From the cell containing the given text, extract its center point as (x, y) coordinate. 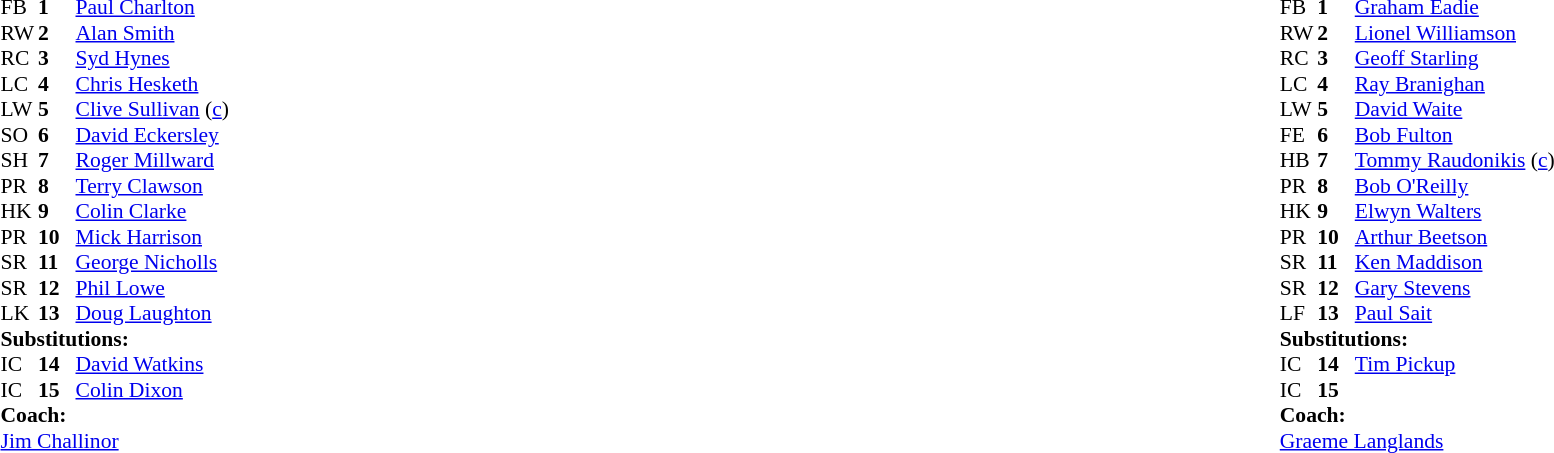
Doug Laughton (152, 313)
George Nicholls (152, 263)
Clive Sullivan (c) (152, 109)
Alan Smith (152, 33)
LF (1299, 313)
SO (19, 135)
Mick Harrison (152, 237)
Colin Clarke (152, 211)
Roger Millward (152, 161)
Terry Clawson (152, 186)
Colin Dixon (152, 390)
LK (19, 313)
FE (1299, 135)
HB (1299, 161)
David Eckersley (152, 135)
Substitutions: (114, 339)
SH (19, 161)
David Watkins (152, 365)
Syd Hynes (152, 59)
Phil Lowe (152, 288)
Chris Hesketh (152, 84)
Coach: (114, 415)
